Output the (X, Y) coordinate of the center of the cell containing the given text.  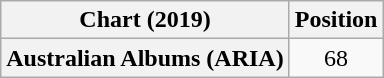
Chart (2019) (145, 20)
68 (336, 58)
Position (336, 20)
Australian Albums (ARIA) (145, 58)
